Scan for the cell matching the given text and deliver its [X, Y] coordinate at center. 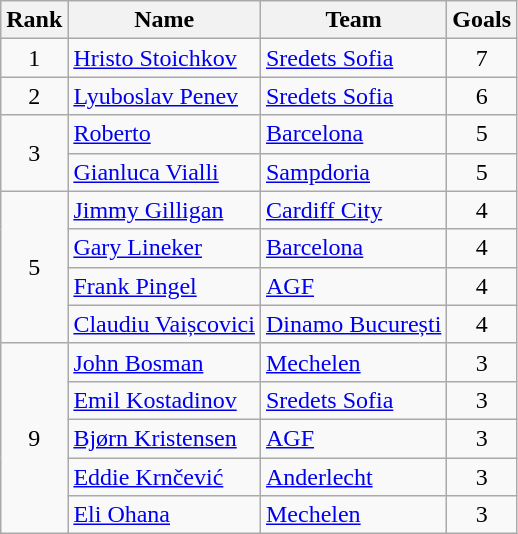
Roberto [164, 134]
1 [34, 58]
Sampdoria [353, 172]
Claudiu Vaișcovici [164, 324]
Frank Pingel [164, 286]
Goals [482, 20]
6 [482, 96]
Eli Ohana [164, 515]
Lyuboslav Penev [164, 96]
Name [164, 20]
9 [34, 438]
Bjørn Kristensen [164, 438]
Team [353, 20]
Rank [34, 20]
Hristo Stoichkov [164, 58]
7 [482, 58]
John Bosman [164, 362]
2 [34, 96]
Gary Lineker [164, 248]
Cardiff City [353, 210]
Gianluca Vialli [164, 172]
Eddie Krnčević [164, 477]
Anderlecht [353, 477]
Dinamo București [353, 324]
Emil Kostadinov [164, 400]
Jimmy Gilligan [164, 210]
